Detect which cell encompasses the target text, then output its [X, Y] center coordinate. 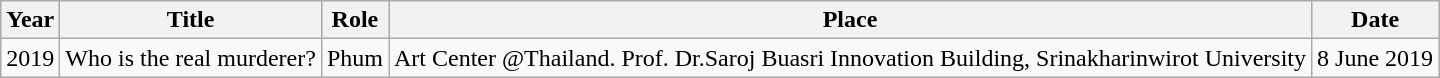
Art Center @Thailand. Prof. Dr.Saroj Buasri Innovation Building, Srinakharinwirot University [850, 58]
2019 [30, 58]
Year [30, 20]
Phum [354, 58]
8 June 2019 [1376, 58]
Place [850, 20]
Date [1376, 20]
Title [191, 20]
Who is the real murderer? [191, 58]
Role [354, 20]
